For the text-containing cell, return its midpoint in (X, Y) coordinate format. 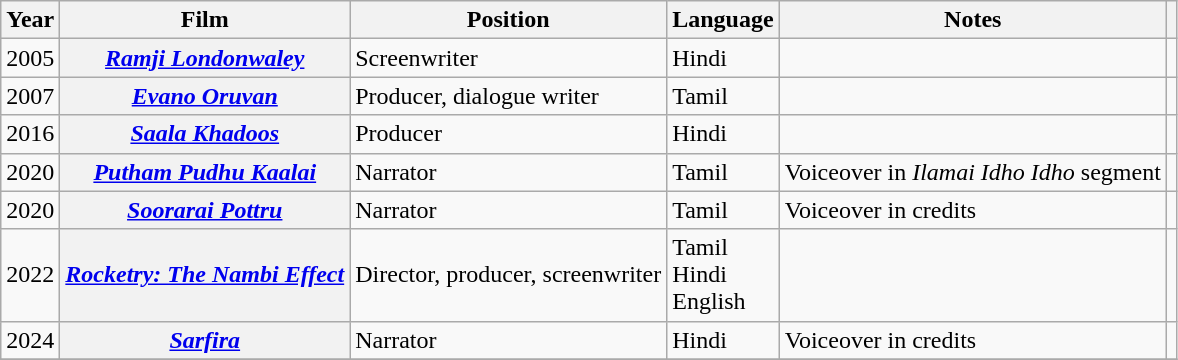
Producer, dialogue writer (508, 96)
Position (508, 20)
Evano Oruvan (205, 96)
Screenwriter (508, 58)
Ramji Londonwaley (205, 58)
Producer (508, 134)
TamilHindiEnglish (723, 275)
Notes (972, 20)
2007 (30, 96)
Voiceover in Ilamai Idho Idho segment (972, 172)
Putham Pudhu Kaalai (205, 172)
2005 (30, 58)
Soorarai Pottru (205, 210)
Rocketry: The Nambi Effect (205, 275)
Saala Khadoos (205, 134)
2024 (30, 340)
Director, producer, screenwriter (508, 275)
Sarfira (205, 340)
Film (205, 20)
2022 (30, 275)
Language (723, 20)
2016 (30, 134)
Year (30, 20)
